Scan for the cell matching the given text and deliver its [X, Y] coordinate at center. 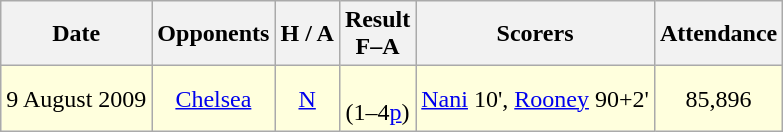
ResultF–A [377, 34]
9 August 2009 [76, 98]
Scorers [536, 34]
85,896 [718, 98]
Opponents [214, 34]
Date [76, 34]
N [307, 98]
(1–4p) [377, 98]
Attendance [718, 34]
Nani 10', Rooney 90+2' [536, 98]
H / A [307, 34]
Chelsea [214, 98]
